Capture the cell that displays the provided text and extract its [X, Y] central coordinate. 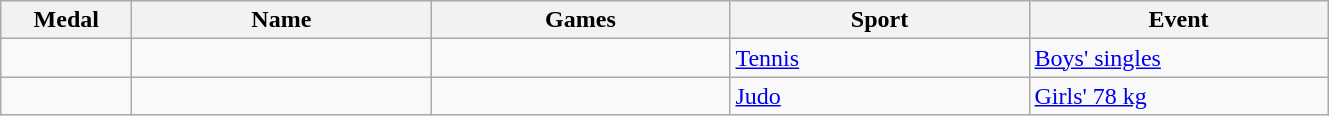
Medal [66, 20]
Event [1178, 20]
Judo [880, 96]
Tennis [880, 58]
Sport [880, 20]
Games [580, 20]
Girls' 78 kg [1178, 96]
Boys' singles [1178, 58]
Name [282, 20]
